Determine the (x, y) coordinate at the center of the cell enclosing the given text.  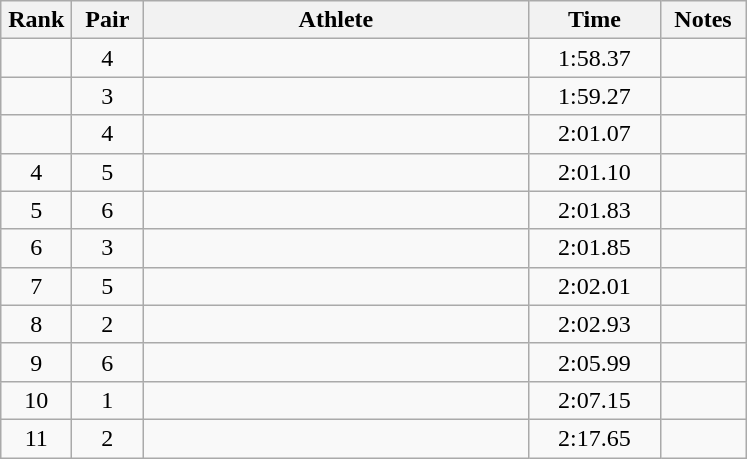
8 (36, 324)
2:17.65 (594, 438)
Notes (703, 20)
2:02.01 (594, 286)
Rank (36, 20)
11 (36, 438)
Athlete (336, 20)
9 (36, 362)
Time (594, 20)
1 (108, 400)
1:59.27 (594, 96)
Pair (108, 20)
2:01.85 (594, 248)
7 (36, 286)
10 (36, 400)
2:01.07 (594, 134)
2:01.83 (594, 210)
2:05.99 (594, 362)
2:01.10 (594, 172)
2:02.93 (594, 324)
1:58.37 (594, 58)
2:07.15 (594, 400)
